Return (X, Y) of the center of cell containing provided text 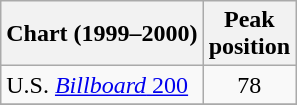
U.S. Billboard 200 (102, 85)
78 (249, 85)
Chart (1999–2000) (102, 34)
Peakposition (249, 34)
